For the text-containing cell, return its midpoint in [x, y] coordinate format. 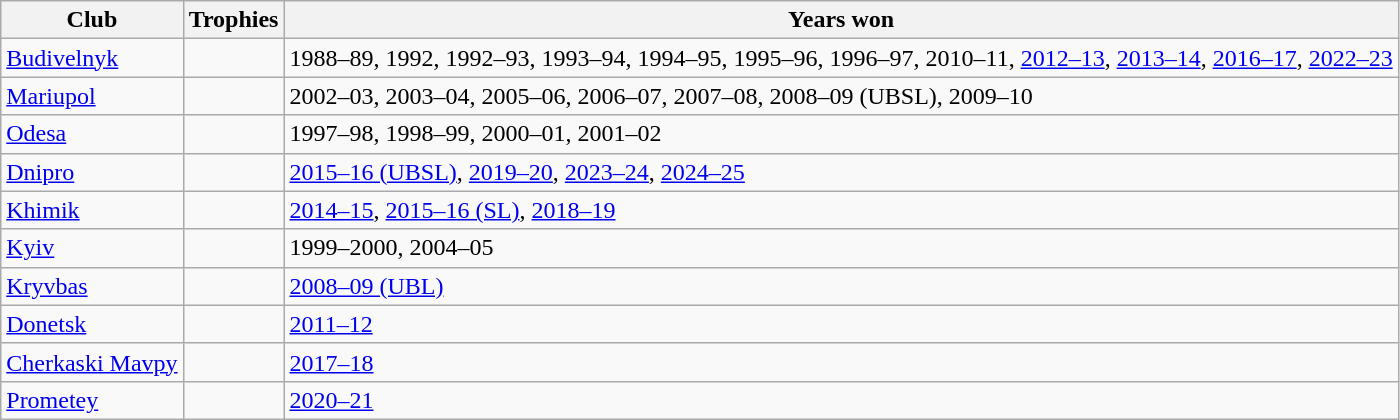
Club [92, 20]
1999–2000, 2004–05 [841, 248]
Kyiv [92, 248]
Kryvbas [92, 286]
Mariupol [92, 96]
2020–21 [841, 400]
Cherkaski Mavpy [92, 362]
2014–15, 2015–16 (SL), 2018–19 [841, 210]
1988–89, 1992, 1992–93, 1993–94, 1994–95, 1995–96, 1996–97, 2010–11, 2012–13, 2013–14, 2016–17, 2022–23 [841, 58]
Prometey [92, 400]
Odesa [92, 134]
2002–03, 2003–04, 2005–06, 2006–07, 2007–08, 2008–09 (UBSL), 2009–10 [841, 96]
Years won [841, 20]
2011–12 [841, 324]
2015–16 (UBSL), 2019–20, 2023–24, 2024–25 [841, 172]
2008–09 (UBL) [841, 286]
Dnipro [92, 172]
2017–18 [841, 362]
1997–98, 1998–99, 2000–01, 2001–02 [841, 134]
Budivelnyk [92, 58]
Donetsk [92, 324]
Trophies [234, 20]
Khimik [92, 210]
